Return the [X, Y] coordinate for the center point of the cell that contains the specified text.  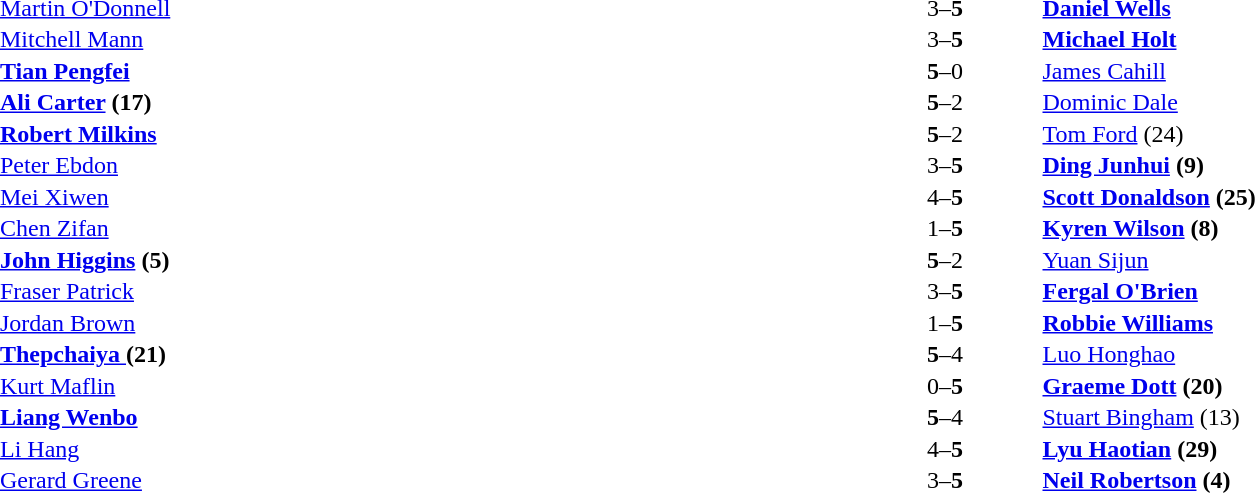
0–5 [944, 386]
5–0 [944, 71]
